Identify which cell holds the provided text, then report its [X, Y] central coordinate. 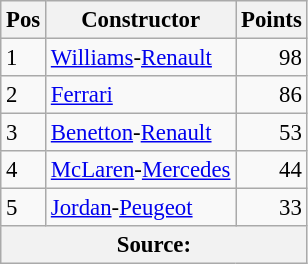
Ferrari [141, 95]
86 [272, 95]
44 [272, 170]
Points [272, 20]
2 [24, 95]
33 [272, 208]
98 [272, 58]
5 [24, 208]
53 [272, 133]
Williams-Renault [141, 58]
McLaren-Mercedes [141, 170]
Source: [154, 245]
Constructor [141, 20]
Jordan-Peugeot [141, 208]
4 [24, 170]
Pos [24, 20]
1 [24, 58]
3 [24, 133]
Benetton-Renault [141, 133]
